Identify which cell holds the provided text, then report its (X, Y) central coordinate. 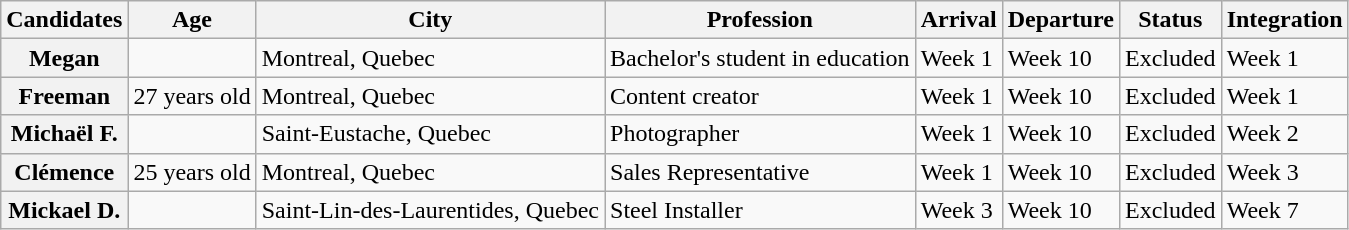
Saint-Eustache, Quebec (430, 134)
Age (192, 20)
27 years old (192, 96)
City (430, 20)
Integration (1284, 20)
Sales Representative (760, 172)
Mickael D. (64, 210)
Departure (1060, 20)
Photographer (760, 134)
Michaël F. (64, 134)
Bachelor's student in education (760, 58)
Week 7 (1284, 210)
Saint-Lin-des-Laurentides, Quebec (430, 210)
Clémence (64, 172)
Arrival (958, 20)
Candidates (64, 20)
25 years old (192, 172)
Week 2 (1284, 134)
Steel Installer (760, 210)
Content creator (760, 96)
Freeman (64, 96)
Status (1170, 20)
Megan (64, 58)
Profession (760, 20)
